Output the (X, Y) coordinate of the center of the cell containing the given text.  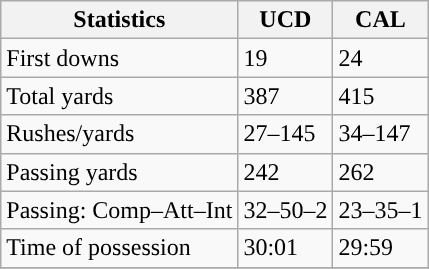
Passing: Comp–Att–Int (120, 210)
23–35–1 (380, 210)
415 (380, 96)
Statistics (120, 20)
Time of possession (120, 248)
24 (380, 58)
UCD (286, 20)
Total yards (120, 96)
387 (286, 96)
First downs (120, 58)
Passing yards (120, 172)
Rushes/yards (120, 134)
29:59 (380, 248)
27–145 (286, 134)
32–50–2 (286, 210)
19 (286, 58)
CAL (380, 20)
262 (380, 172)
30:01 (286, 248)
242 (286, 172)
34–147 (380, 134)
